Search for the cell housing the specified text and yield its [X, Y] center coordinate. 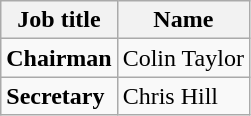
Colin Taylor [183, 58]
Chris Hill [183, 96]
Chairman [59, 58]
Secretary [59, 96]
Name [183, 20]
Job title [59, 20]
